Detect which cell encompasses the target text, then output its [X, Y] center coordinate. 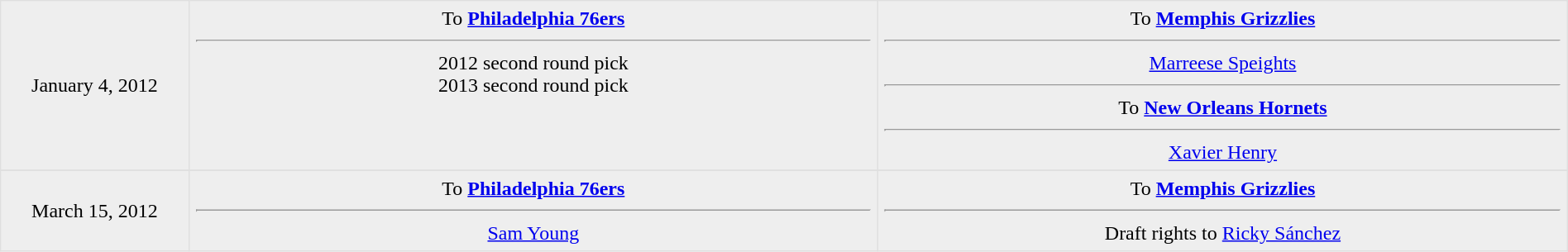
March 15, 2012 [94, 211]
To Memphis GrizzliesMarreese SpeightsTo New Orleans HornetsXavier Henry [1223, 86]
January 4, 2012 [94, 86]
To Memphis GrizzliesDraft rights to Ricky Sánchez [1223, 211]
To Philadelphia 76ersSam Young [533, 211]
To Philadelphia 76ers2012 second round pick 2013 second round pick [533, 86]
